Return the [x, y] coordinate for the center point of the cell that contains the specified text.  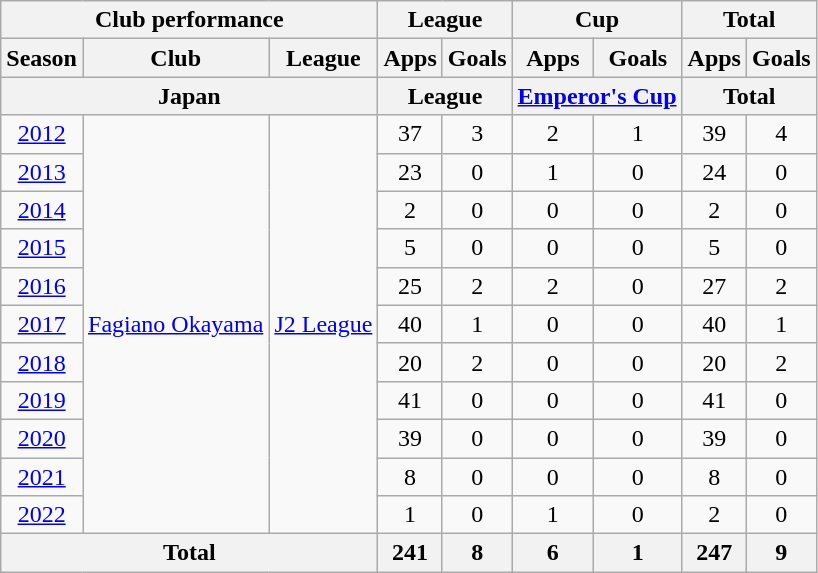
2015 [42, 248]
27 [714, 286]
37 [410, 134]
25 [410, 286]
6 [553, 553]
Japan [190, 96]
247 [714, 553]
Club [175, 58]
2018 [42, 362]
Fagiano Okayama [175, 324]
J2 League [324, 324]
2021 [42, 477]
Emperor's Cup [597, 96]
Season [42, 58]
2017 [42, 324]
2019 [42, 400]
24 [714, 172]
Cup [597, 20]
3 [477, 134]
2013 [42, 172]
2020 [42, 438]
2022 [42, 515]
241 [410, 553]
4 [781, 134]
2016 [42, 286]
2014 [42, 210]
Club performance [190, 20]
9 [781, 553]
2012 [42, 134]
23 [410, 172]
